Determine the (X, Y) coordinate at the center of the cell enclosing the given text.  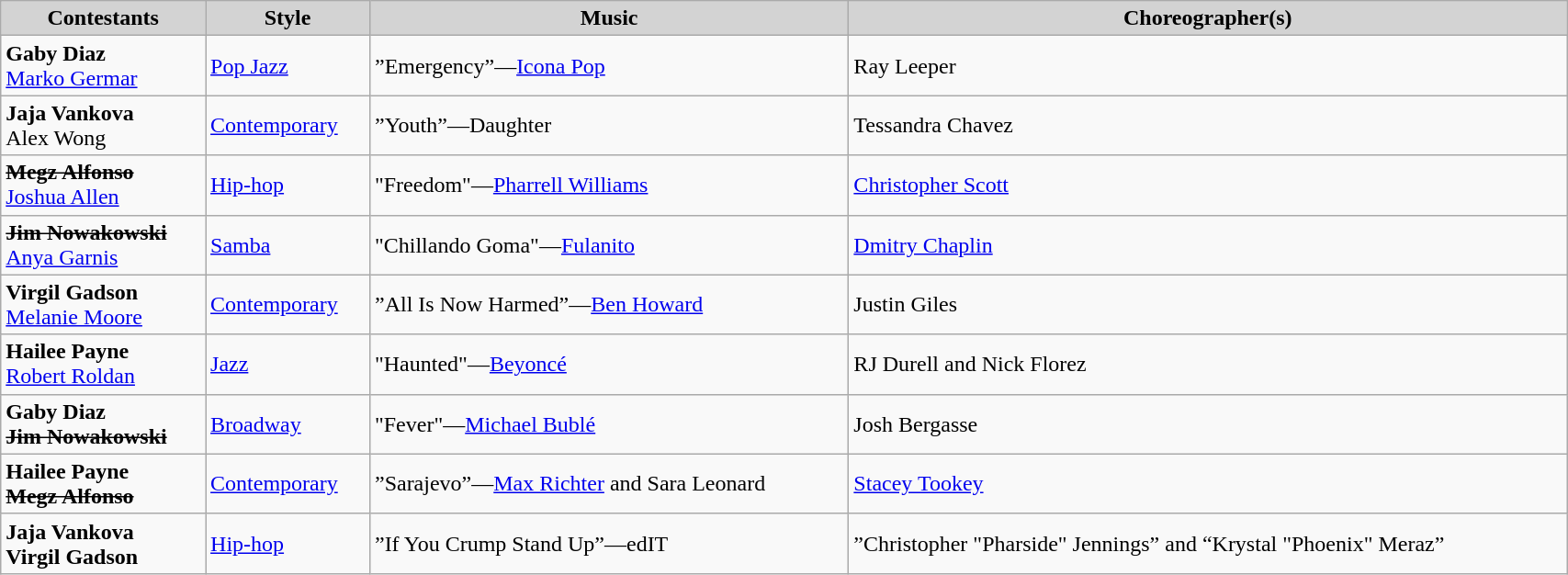
Contestants (103, 18)
Jaja Vankova Alex Wong (103, 125)
RJ Durell and Nick Florez (1208, 364)
"Freedom"—Pharrell Williams (608, 186)
”Youth”—Daughter (608, 125)
Tessandra Chavez (1208, 125)
Hailee Payne Megz Alfonso (103, 483)
Gaby Diaz Marko Germar (103, 66)
”All Is Now Harmed”—Ben Howard (608, 305)
”Sarajevo”—Max Richter and Sara Leonard (608, 483)
"Chillando Goma"—Fulanito (608, 244)
Jim Nowakowski Anya Garnis (103, 244)
”Christopher "Pharside" Jennings” and “Krystal "Phoenix" Meraz” (1208, 544)
"Haunted"—Beyoncé (608, 364)
"Fever"—Michael Bublé (608, 424)
Josh Bergasse (1208, 424)
Megz Alfonso Joshua Allen (103, 186)
Jazz (288, 364)
Choreographer(s) (1208, 18)
Style (288, 18)
Pop Jazz (288, 66)
Dmitry Chaplin (1208, 244)
Stacey Tookey (1208, 483)
Justin Giles (1208, 305)
Gaby Diaz Jim Nowakowski (103, 424)
Samba (288, 244)
Music (608, 18)
Hailee Payne Robert Roldan (103, 364)
Christopher Scott (1208, 186)
Virgil Gadson Melanie Moore (103, 305)
Ray Leeper (1208, 66)
Broadway (288, 424)
”If You Crump Stand Up”—edIT (608, 544)
Jaja Vankova Virgil Gadson (103, 544)
”Emergency”—Icona Pop (608, 66)
